From the cell containing the given text, extract its center point as (X, Y) coordinate. 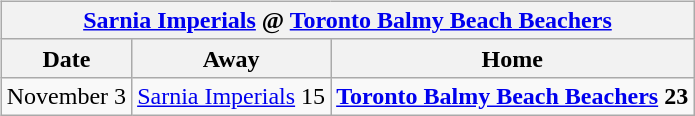
Toronto Balmy Beach Beachers 23 (512, 96)
Date (66, 58)
Home (512, 58)
November 3 (66, 96)
Sarnia Imperials 15 (232, 96)
Sarnia Imperials @ Toronto Balmy Beach Beachers (347, 20)
Away (232, 58)
